Pinpoint the cell where the given text exists, returning its (x, y) midpoint coordinate. 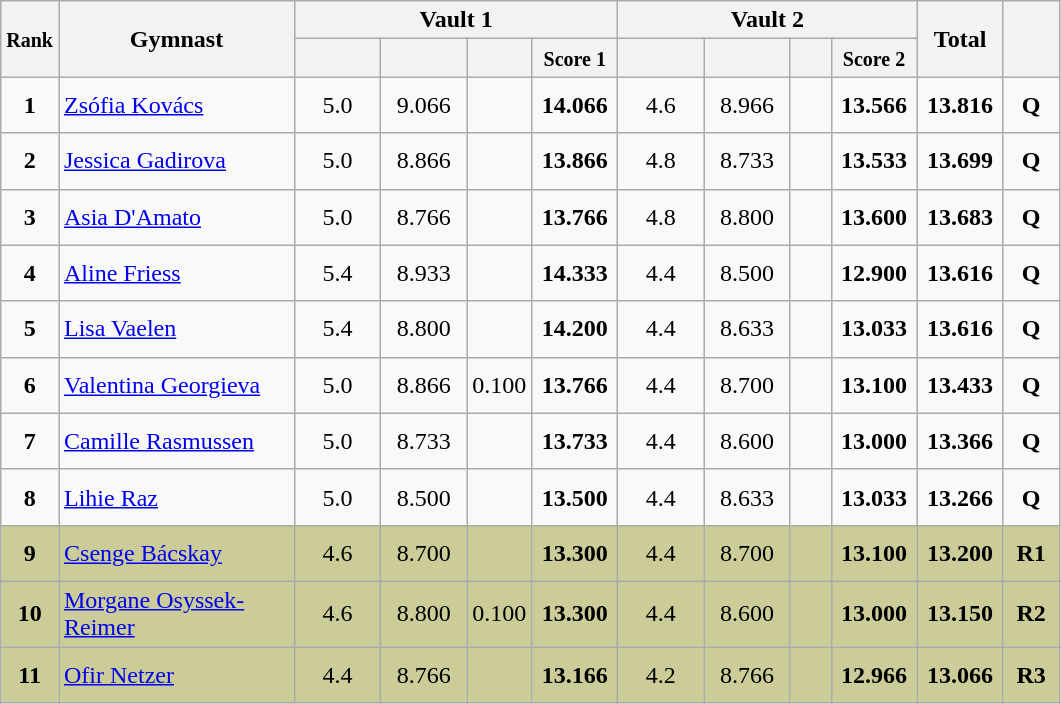
Valentina Georgieva (176, 385)
Lihie Raz (176, 497)
8.966 (747, 105)
7 (30, 441)
Total (960, 39)
10 (30, 614)
13.866 (575, 161)
Csenge Bácskay (176, 553)
13.600 (874, 217)
4.2 (661, 674)
9.066 (424, 105)
Lisa Vaelen (176, 329)
4 (30, 273)
5 (30, 329)
8 (30, 497)
13.366 (960, 441)
Score 1 (575, 58)
13.683 (960, 217)
13.433 (960, 385)
12.966 (874, 674)
12.900 (874, 273)
13.066 (960, 674)
13.500 (575, 497)
Aline Friess (176, 273)
3 (30, 217)
13.699 (960, 161)
13.816 (960, 105)
Vault 1 (456, 20)
9 (30, 553)
Zsófia Kovács (176, 105)
Gymnast (176, 39)
Rank (30, 39)
1 (30, 105)
6 (30, 385)
Jessica Gadirova (176, 161)
R3 (1031, 674)
Vault 2 (768, 20)
13.733 (575, 441)
14.066 (575, 105)
R1 (1031, 553)
11 (30, 674)
13.566 (874, 105)
13.150 (960, 614)
R2 (1031, 614)
8.933 (424, 273)
13.200 (960, 553)
Asia D'Amato (176, 217)
14.333 (575, 273)
13.166 (575, 674)
Ofir Netzer (176, 674)
2 (30, 161)
Morgane Osyssek-Reimer (176, 614)
Score 2 (874, 58)
13.533 (874, 161)
Camille Rasmussen (176, 441)
13.266 (960, 497)
14.200 (575, 329)
